Provide the (x, y) coordinate of the cell's center where the given text is located.  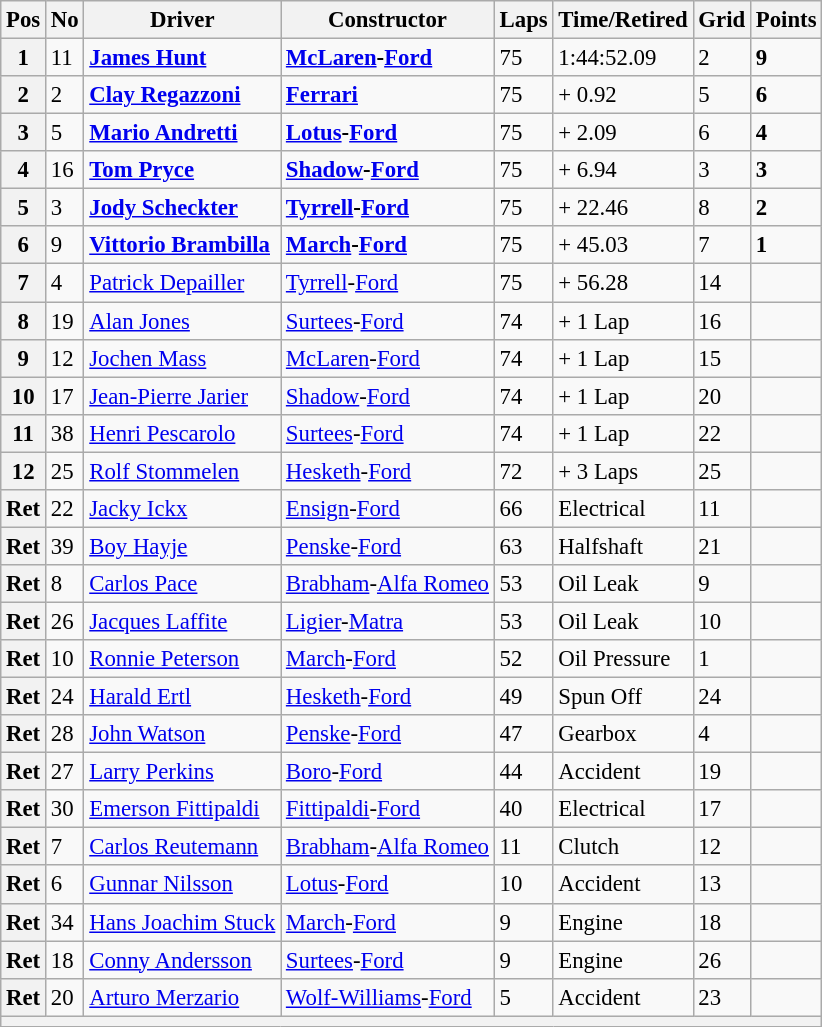
Jean-Pierre Jarier (182, 396)
23 (722, 997)
Time/Retired (623, 20)
Arturo Merzario (182, 997)
28 (65, 734)
49 (524, 697)
Conny Andersson (182, 960)
Gearbox (623, 734)
James Hunt (182, 58)
Clay Regazzoni (182, 95)
Ligier-Matra (388, 621)
Boy Hayje (182, 546)
Jacky Ickx (182, 509)
Vittorio Brambilla (182, 245)
Ensign-Ford (388, 509)
Carlos Reutemann (182, 847)
39 (65, 546)
14 (722, 283)
+ 22.46 (623, 208)
21 (722, 546)
Points (786, 20)
Laps (524, 20)
Pos (24, 20)
Mario Andretti (182, 133)
+ 6.94 (623, 170)
Tom Pryce (182, 170)
Rolf Stommelen (182, 471)
Henri Pescarolo (182, 433)
52 (524, 659)
30 (65, 809)
27 (65, 772)
No (65, 20)
Driver (182, 20)
Fittipaldi-Ford (388, 809)
Alan Jones (182, 321)
63 (524, 546)
John Watson (182, 734)
Clutch (623, 847)
Oil Pressure (623, 659)
Boro-Ford (388, 772)
+ 56.28 (623, 283)
Halfshaft (623, 546)
47 (524, 734)
Jacques Laffite (182, 621)
+ 2.09 (623, 133)
15 (722, 358)
Ferrari (388, 95)
13 (722, 885)
Gunnar Nilsson (182, 885)
+ 0.92 (623, 95)
+ 3 Laps (623, 471)
1:44:52.09 (623, 58)
Harald Ertl (182, 697)
Constructor (388, 20)
Emerson Fittipaldi (182, 809)
Jochen Mass (182, 358)
Grid (722, 20)
Hans Joachim Stuck (182, 922)
Wolf-Williams-Ford (388, 997)
72 (524, 471)
Patrick Depailler (182, 283)
Ronnie Peterson (182, 659)
Spun Off (623, 697)
Carlos Pace (182, 584)
44 (524, 772)
66 (524, 509)
Jody Scheckter (182, 208)
+ 45.03 (623, 245)
38 (65, 433)
34 (65, 922)
Larry Perkins (182, 772)
40 (524, 809)
